For the text-containing cell, return its midpoint in [x, y] coordinate format. 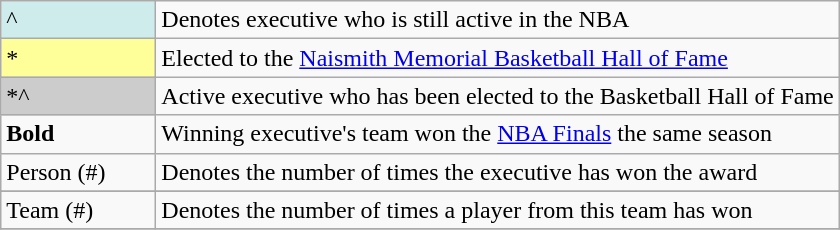
^ [78, 20]
Denotes the number of times the executive has won the award [498, 172]
Denotes the number of times a player from this team has won [498, 210]
Person (#) [78, 172]
* [78, 58]
*^ [78, 96]
Active executive who has been elected to the Basketball Hall of Fame [498, 96]
Denotes executive who is still active in the NBA [498, 20]
Team (#) [78, 210]
Bold [78, 134]
Elected to the Naismith Memorial Basketball Hall of Fame [498, 58]
Winning executive's team won the NBA Finals the same season [498, 134]
